Locate the cell with the specified text and output its (x, y) center coordinate. 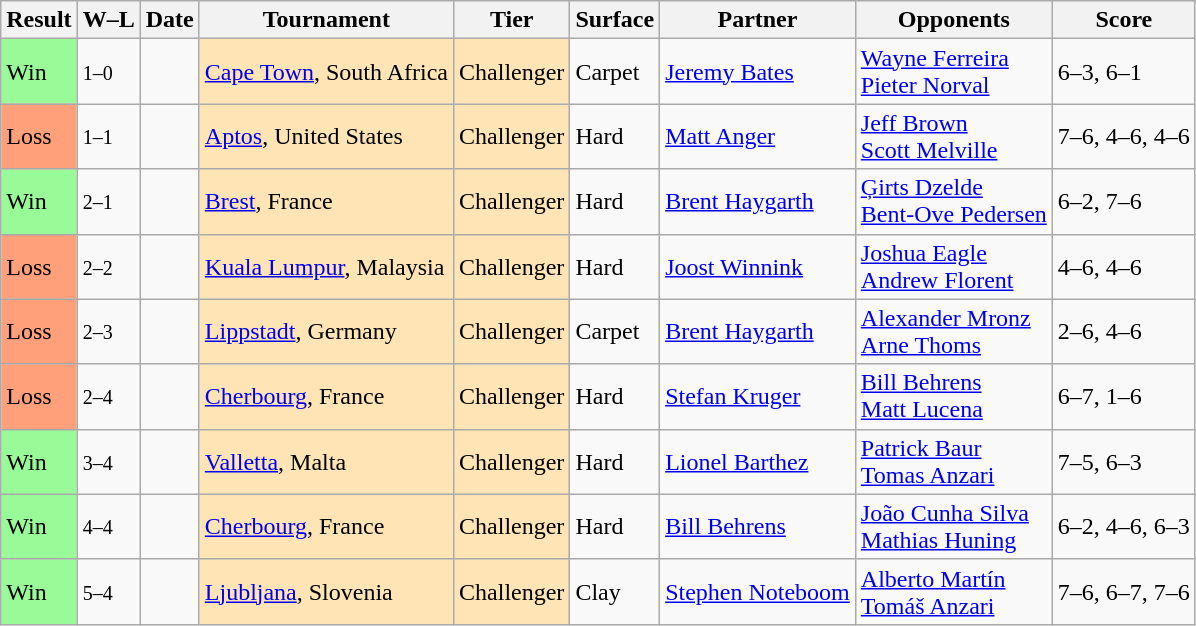
7–6, 6–7, 7–6 (1124, 592)
Wayne Ferreira Pieter Norval (954, 72)
5–4 (108, 592)
João Cunha Silva Mathias Huning (954, 526)
Bill Behrens (758, 526)
Joost Winnink (758, 266)
2–4 (108, 396)
Date (170, 20)
Alexander Mronz Arne Thoms (954, 332)
Partner (758, 20)
Aptos, United States (326, 136)
7–6, 4–6, 4–6 (1124, 136)
Lionel Barthez (758, 462)
Stephen Noteboom (758, 592)
Alberto Martín Tomáš Anzari (954, 592)
4–6, 4–6 (1124, 266)
Brest, France (326, 202)
Joshua Eagle Andrew Florent (954, 266)
2–1 (108, 202)
Surface (615, 20)
Cape Town, South Africa (326, 72)
6–3, 6–1 (1124, 72)
4–4 (108, 526)
2–3 (108, 332)
Result (39, 20)
Ģirts Dzelde Bent-Ove Pedersen (954, 202)
Opponents (954, 20)
Patrick Baur Tomas Anzari (954, 462)
Lippstadt, Germany (326, 332)
Matt Anger (758, 136)
Valletta, Malta (326, 462)
6–2, 7–6 (1124, 202)
3–4 (108, 462)
Tier (512, 20)
Ljubljana, Slovenia (326, 592)
Clay (615, 592)
Tournament (326, 20)
Kuala Lumpur, Malaysia (326, 266)
Jeff Brown Scott Melville (954, 136)
7–5, 6–3 (1124, 462)
Bill Behrens Matt Lucena (954, 396)
6–2, 4–6, 6–3 (1124, 526)
6–7, 1–6 (1124, 396)
W–L (108, 20)
2–2 (108, 266)
1–1 (108, 136)
Jeremy Bates (758, 72)
1–0 (108, 72)
Score (1124, 20)
2–6, 4–6 (1124, 332)
Stefan Kruger (758, 396)
